Pinpoint the cell where the given text exists, returning its (x, y) midpoint coordinate. 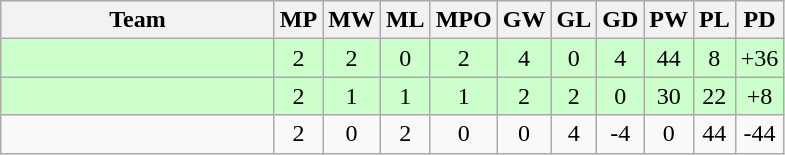
Team (138, 20)
-4 (620, 134)
+36 (760, 58)
PL (714, 20)
22 (714, 96)
PD (760, 20)
+8 (760, 96)
GL (574, 20)
-44 (760, 134)
PW (669, 20)
GW (524, 20)
MPO (464, 20)
30 (669, 96)
MP (298, 20)
MW (352, 20)
8 (714, 58)
ML (405, 20)
GD (620, 20)
